Extract the (x, y) coordinate from the center of the cell holding the provided text.  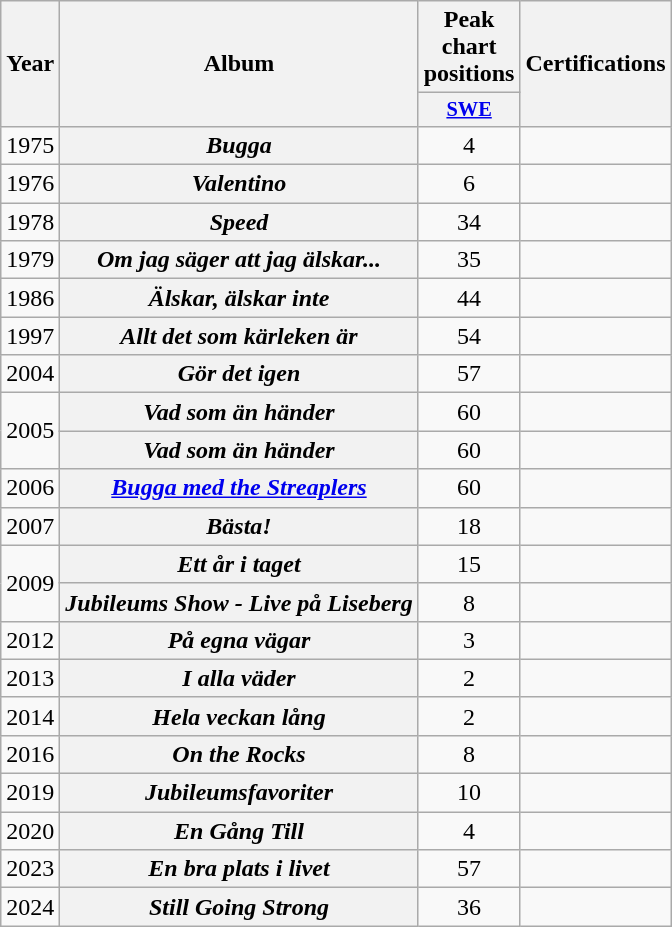
Gör det igen (239, 374)
1986 (30, 298)
Älskar, älskar inte (239, 298)
Om jag säger att jag älskar... (239, 260)
Peak chart positions (469, 47)
10 (469, 793)
2016 (30, 754)
3 (469, 640)
Ett år i taget (239, 564)
15 (469, 564)
2007 (30, 526)
2014 (30, 716)
6 (469, 184)
Hela veckan lång (239, 716)
SWE (469, 110)
Valentino (239, 184)
1976 (30, 184)
2005 (30, 431)
18 (469, 526)
Jubileums Show - Live på Liseberg (239, 602)
Speed (239, 222)
Still Going Strong (239, 907)
2020 (30, 831)
2013 (30, 678)
Jubileumsfavoriter (239, 793)
I alla väder (239, 678)
On the Rocks (239, 754)
2004 (30, 374)
1975 (30, 145)
1997 (30, 336)
En bra plats i livet (239, 869)
På egna vägar (239, 640)
Year (30, 64)
2024 (30, 907)
Bästa! (239, 526)
Allt det som kärleken är (239, 336)
36 (469, 907)
2023 (30, 869)
1978 (30, 222)
34 (469, 222)
2012 (30, 640)
35 (469, 260)
2006 (30, 488)
En Gång Till (239, 831)
1979 (30, 260)
Bugga (239, 145)
Album (239, 64)
2019 (30, 793)
54 (469, 336)
Bugga med the Streaplers (239, 488)
Certifications (596, 64)
44 (469, 298)
2009 (30, 583)
